Provide the [X, Y] coordinate of the cell's center where the given text is located.  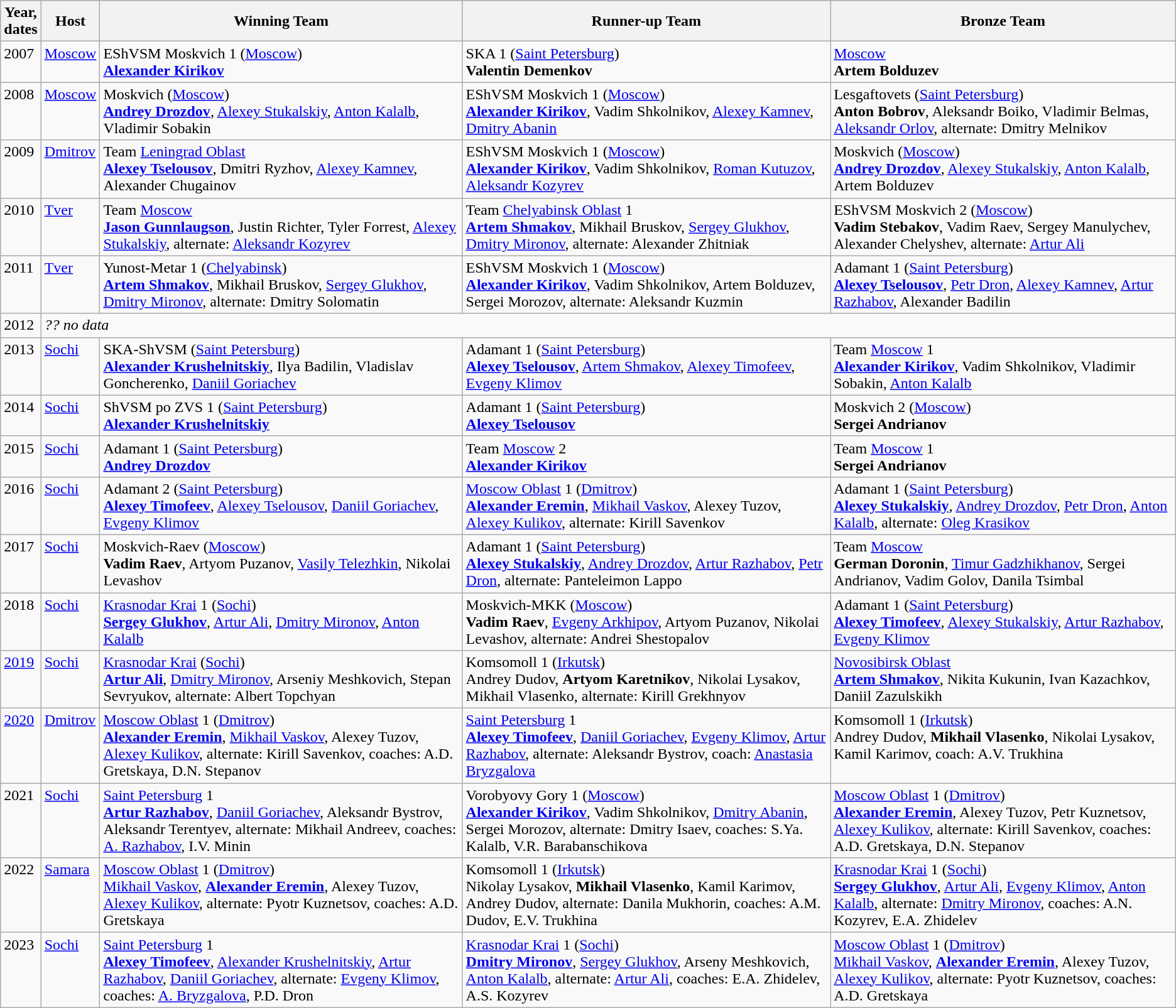
Moskvich (Moscow)Andrey Drozdov, Alexey Stukalskiy, Anton Kalalb, Vladimir Sobakin [281, 111]
Runner-up Team [646, 21]
Krasnodar Krai (Sochi)Artur Ali, Dmitry Mironov, Arseniy Meshkovich, Stepan Sevryukov, alternate: Albert Topchyan [281, 680]
Adamant 1 (Saint Petersburg)Alexey Tselousov, Artem Shmakov, Alexey Timofeev, Evgeny Klimov [646, 366]
2020 [21, 746]
Team Leningrad OblastAlexey Tselousov, Dmitri Ryzhov, Alexey Kamnev, Alexander Chugainov [281, 169]
ShVSM po ZVS 1 (Saint Petersburg)Alexander Krushelnitskiy [281, 416]
2011 [21, 285]
Adamant 1 (Saint Petersburg)Alexey Timofeev, Alexey Stukalskiy, Artur Razhabov, Evgeny Klimov [1003, 622]
Komsomoll 1 (Irkutsk)Andrey Dudov, Mikhail Vlasenko, Nikolai Lysakov, Kamil Karimov, coach: A.V. Trukhina [1003, 746]
Komsomoll 1 (Irkutsk)Nikolay Lysakov, Mikhail Vlasenko, Kamil Karimov, Andrey Dudov, alternate: Danila Mukhorin, coaches: A.M. Dudov, E.V. Trukhina [646, 896]
Team Chelyabinsk Oblast 1Artem Shmakov, Mikhail Bruskov, Sergey Glukhov, Dmitry Mironov, alternate: Alexander Zhitniak [646, 227]
EShVSM Moskvich 1 (Moscow)Alexander Kirikov, Vadim Shkolnikov, Alexey Kamnev, Dmitry Abanin [646, 111]
EShVSM Moskvich 2 (Moscow)Vadim Stebakov, Vadim Raev, Sergey Manulychev, Alexander Chelyshev, alternate: Artur Ali [1003, 227]
2023 [21, 970]
Adamant 2 (Saint Petersburg)Alexey Timofeev, Alexey Tselousov, Daniil Goriachev, Evgeny Klimov [281, 506]
Adamant 1 (Saint Petersburg)Alexey Tselousov, Petr Dron, Alexey Kamnev, Artur Razhabov, Alexander Badilin [1003, 285]
2017 [21, 563]
Saint Petersburg 1Alexey Timofeev, Daniil Goriachev, Evgeny Klimov, Artur Razhabov, alternate: Aleksandr Bystrov, coach: Anastasia Bryzgalova [646, 746]
SKA-ShVSM (Saint Petersburg)Alexander Krushelnitskiy, Ilya Badilin, Vladislav Goncherenko, Daniil Goriachev [281, 366]
2014 [21, 416]
EShVSM Moskvich 1 (Moscow)Alexander Kirikov, Vadim Shkolnikov, Artem Bolduzev, Sergei Morozov, alternate: Aleksandr Kuzmin [646, 285]
Host [70, 21]
MoscowArtem Bolduzev [1003, 62]
Krasnodar Krai 1 (Sochi)Sergey Glukhov, Artur Ali, Evgeny Klimov, Anton Kalalb, alternate: Dmitry Mironov, coaches: A.N. Kozyrev, E.A. Zhidelev [1003, 896]
EShVSM Moskvich 1 (Moscow)Alexander Kirikov, Vadim Shkolnikov, Roman Kutuzov, Aleksandr Kozyrev [646, 169]
Year,dates [21, 21]
Komsomoll 1 (Irkutsk)Andrey Dudov, Artyom Karetnikov, Nikolai Lysakov, Mikhail Vlasenko, alternate: Kirill Grekhnyov [646, 680]
2013 [21, 366]
Team MoscowGerman Doronin, Timur Gadzhikhanov, Sergei Andrianov, Vadim Golov, Danila Tsimbal [1003, 563]
Moskvich 2 (Moscow)Sergei Andrianov [1003, 416]
Moskvich (Moscow)Andrey Drozdov, Alexey Stukalskiy, Anton Kalalb, Artem Bolduzev [1003, 169]
2008 [21, 111]
Krasnodar Krai 1 (Sochi)Dmitry Mironov, Sergey Glukhov, Arseny Meshkovich, Anton Kalalb, alternate: Artur Ali, coaches: E.A. Zhidelev, A.S. Kozyrev [646, 970]
2009 [21, 169]
Samara [70, 896]
2015 [21, 456]
?? no data [608, 325]
Adamant 1 (Saint Petersburg)Alexey Stukalskiy, Andrey Drozdov, Petr Dron, Anton Kalalb, alternate: Oleg Krasikov [1003, 506]
2018 [21, 622]
Adamant 1 (Saint Petersburg)Alexey Tselousov [646, 416]
Team MoscowJason Gunnlaugson, Justin Richter, Tyler Forrest, Alexey Stukalskiy, alternate: Aleksandr Kozyrev [281, 227]
2010 [21, 227]
2007 [21, 62]
Moscow Oblast 1 (Dmitrov)Alexander Eremin, Mikhail Vaskov, Alexey Tuzov, Alexey Kulikov, alternate: Kirill Savenkov [646, 506]
Moskvich-Raev (Moscow)Vadim Raev, Artyom Puzanov, Vasily Telezhkin, Nikolai Levashov [281, 563]
SKA 1 (Saint Petersburg)Valentin Demenkov [646, 62]
Yunost-Metar 1 (Chelyabinsk)Artem Shmakov, Mikhail Bruskov, Sergey Glukhov, Dmitry Mironov, alternate: Dmitry Solomatin [281, 285]
Adamant 1 (Saint Petersburg)Alexey Stukalskiy, Andrey Drozdov, Artur Razhabov, Petr Dron, alternate: Panteleimon Lappo [646, 563]
2019 [21, 680]
Novosibirsk OblastArtem Shmakov, Nikita Kukunin, Ivan Kazachkov, Daniil Zazulskikh [1003, 680]
2021 [21, 820]
Bronze Team [1003, 21]
Winning Team [281, 21]
Krasnodar Krai 1 (Sochi)Sergey Glukhov, Artur Ali, Dmitry Mironov, Anton Kalalb [281, 622]
Lesgaftovets (Saint Petersburg)Anton Bobrov, Aleksandr Boiko, Vladimir Belmas, Aleksandr Orlov, alternate: Dmitry Melnikov [1003, 111]
Adamant 1 (Saint Petersburg)Andrey Drozdov [281, 456]
2022 [21, 896]
EShVSM Moskvich 1 (Moscow)Alexander Kirikov [281, 62]
Moskvich-MKK (Moscow)Vadim Raev, Evgeny Arkhipov, Artyom Puzanov, Nikolai Levashov, alternate: Andrei Shestopalov [646, 622]
Team Moscow 2Alexander Kirikov [646, 456]
2012 [21, 325]
Team Moscow 1Alexander Kirikov, Vadim Shkolnikov, Vladimir Sobakin, Anton Kalalb [1003, 366]
Team Moscow 1Sergei Andrianov [1003, 456]
2016 [21, 506]
